Capture the cell that displays the provided text and extract its [X, Y] central coordinate. 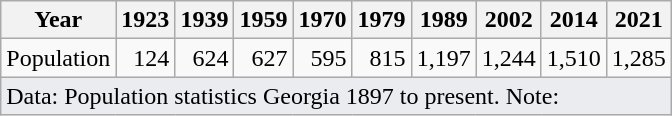
2014 [574, 20]
627 [264, 58]
624 [204, 58]
1989 [444, 20]
815 [382, 58]
1959 [264, 20]
Population [58, 58]
Year [58, 20]
124 [146, 58]
2002 [508, 20]
1970 [322, 20]
1,510 [574, 58]
2021 [638, 20]
1923 [146, 20]
595 [322, 58]
1,244 [508, 58]
1,197 [444, 58]
1,285 [638, 58]
1979 [382, 20]
Data: Population statistics Georgia 1897 to present. Note: [336, 96]
1939 [204, 20]
